Return the [x, y] coordinate for the center point of the cell that contains the specified text.  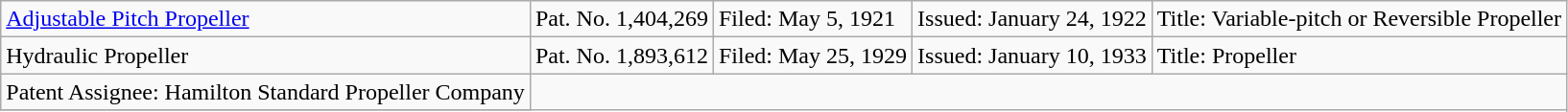
Pat. No. 1,404,269 [622, 19]
Patent Assignee: Hamilton Standard Propeller Company [266, 92]
Title: Propeller [1359, 56]
Pat. No. 1,893,612 [622, 56]
Issued: January 24, 1922 [1033, 19]
Adjustable Pitch Propeller [266, 19]
Filed: May 25, 1929 [812, 56]
Title: Variable-pitch or Reversible Propeller [1359, 19]
Filed: May 5, 1921 [812, 19]
Hydraulic Propeller [266, 56]
Issued: January 10, 1933 [1033, 56]
